Provide the [X, Y] coordinate of the cell's center where the given text is located.  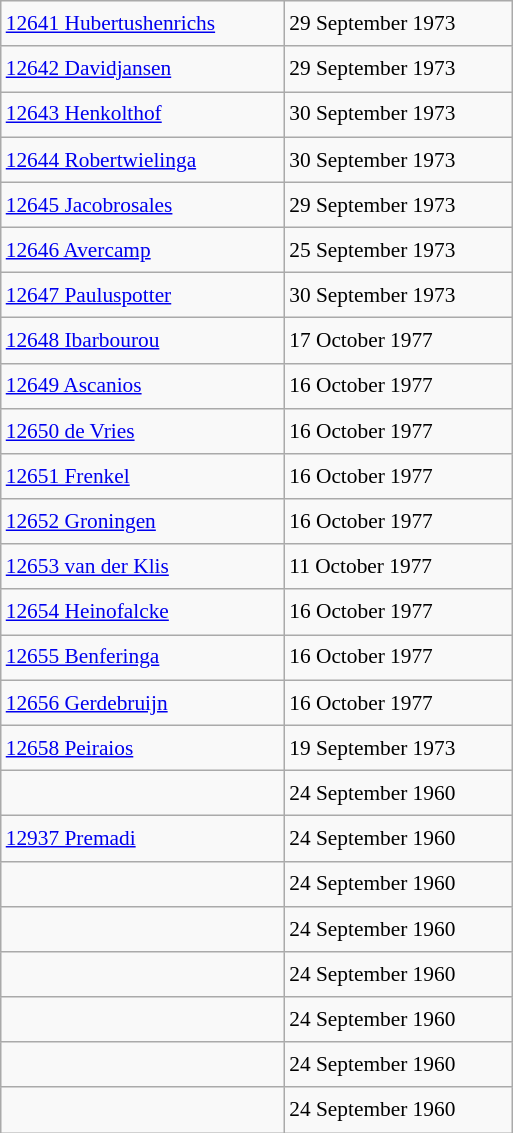
17 October 1977 [398, 340]
12647 Pauluspotter [143, 296]
12658 Peiraios [143, 748]
12655 Benferinga [143, 658]
12641 Hubertushenrichs [143, 24]
12651 Frenkel [143, 476]
12644 Robertwielinga [143, 160]
12648 Ibarbourou [143, 340]
12650 de Vries [143, 430]
11 October 1977 [398, 566]
12653 van der Klis [143, 566]
12642 Davidjansen [143, 68]
12649 Ascanios [143, 386]
12652 Groningen [143, 522]
12937 Premadi [143, 838]
25 September 1973 [398, 250]
12656 Gerdebruijn [143, 702]
12646 Avercamp [143, 250]
12645 Jacobrosales [143, 204]
12654 Heinofalcke [143, 612]
19 September 1973 [398, 748]
12643 Henkolthof [143, 114]
